Determine the [X, Y] coordinate at the center of the cell enclosing the given text.  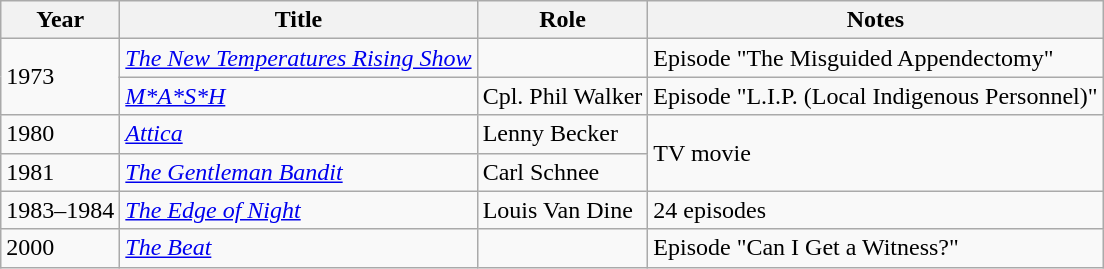
TV movie [876, 153]
1980 [60, 134]
Attica [298, 134]
Carl Schnee [562, 172]
Episode "Can I Get a Witness?" [876, 248]
2000 [60, 248]
The Edge of Night [298, 210]
Lenny Becker [562, 134]
Episode "The Misguided Appendectomy" [876, 58]
Cpl. Phil Walker [562, 96]
Episode "L.I.P. (Local Indigenous Personnel)" [876, 96]
The Gentleman Bandit [298, 172]
1981 [60, 172]
Title [298, 20]
Role [562, 20]
1983–1984 [60, 210]
Louis Van Dine [562, 210]
1973 [60, 77]
The Beat [298, 248]
M*A*S*H [298, 96]
Year [60, 20]
24 episodes [876, 210]
The New Temperatures Rising Show [298, 58]
Notes [876, 20]
